Identify which cell holds the provided text, then report its [x, y] central coordinate. 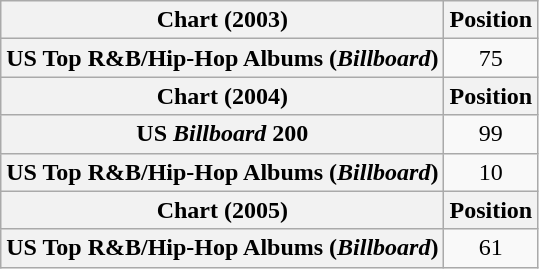
75 [491, 58]
Chart (2005) [222, 210]
Chart (2003) [222, 20]
Chart (2004) [222, 96]
99 [491, 134]
US Billboard 200 [222, 134]
10 [491, 172]
61 [491, 248]
